Capture the cell that displays the provided text and extract its (x, y) central coordinate. 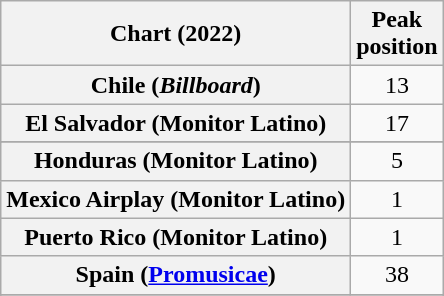
Puerto Rico (Monitor Latino) (176, 237)
13 (397, 85)
Spain (Promusicae) (176, 275)
El Salvador (Monitor Latino) (176, 123)
Mexico Airplay (Monitor Latino) (176, 199)
Chart (2022) (176, 34)
17 (397, 123)
Chile (Billboard) (176, 85)
Peak position (397, 34)
Honduras (Monitor Latino) (176, 161)
5 (397, 161)
38 (397, 275)
